For the text-containing cell, return its midpoint in (x, y) coordinate format. 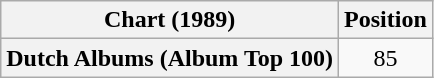
Position (386, 20)
Chart (1989) (170, 20)
85 (386, 58)
Dutch Albums (Album Top 100) (170, 58)
